Scan for the cell matching the given text and deliver its [X, Y] coordinate at center. 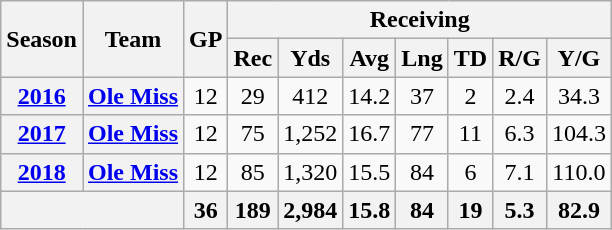
2017 [42, 134]
82.9 [578, 210]
2 [470, 96]
Season [42, 39]
412 [310, 96]
37 [422, 96]
6 [470, 172]
75 [253, 134]
Yds [310, 58]
14.2 [370, 96]
6.3 [520, 134]
1,320 [310, 172]
189 [253, 210]
2016 [42, 96]
77 [422, 134]
Avg [370, 58]
5.3 [520, 210]
1,252 [310, 134]
19 [470, 210]
TD [470, 58]
15.5 [370, 172]
104.3 [578, 134]
Receiving [420, 20]
34.3 [578, 96]
GP [206, 39]
7.1 [520, 172]
15.8 [370, 210]
Y/G [578, 58]
110.0 [578, 172]
R/G [520, 58]
2.4 [520, 96]
Rec [253, 58]
16.7 [370, 134]
36 [206, 210]
29 [253, 96]
2,984 [310, 210]
Team [132, 39]
2018 [42, 172]
85 [253, 172]
Lng [422, 58]
11 [470, 134]
